Determine the (X, Y) coordinate at the center of the cell enclosing the given text.  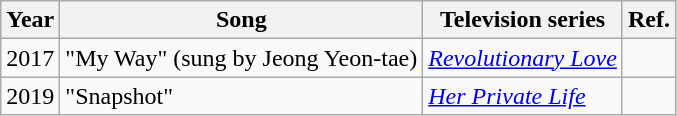
Revolutionary Love (523, 58)
Song (242, 20)
2019 (30, 96)
Her Private Life (523, 96)
Ref. (648, 20)
"Snapshot" (242, 96)
2017 (30, 58)
Television series (523, 20)
"My Way" (sung by Jeong Yeon-tae) (242, 58)
Year (30, 20)
